Return [X, Y] of the center of cell containing provided text 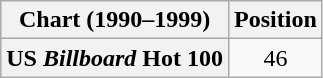
46 [276, 58]
Position [276, 20]
Chart (1990–1999) [115, 20]
US Billboard Hot 100 [115, 58]
